Detect which cell encompasses the target text, then output its [x, y] center coordinate. 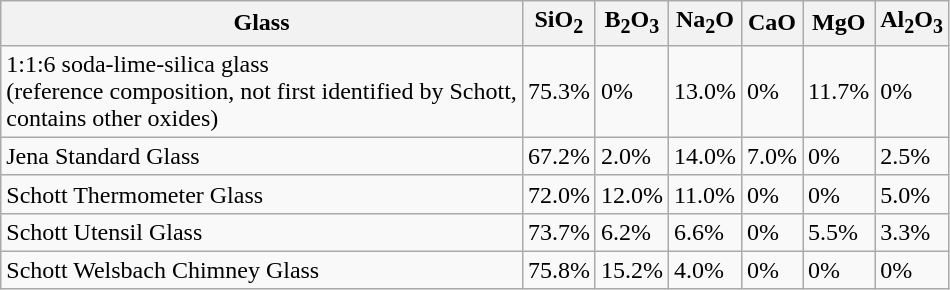
5.5% [839, 232]
11.0% [704, 194]
12.0% [632, 194]
5.0% [912, 194]
Schott Welsbach Chimney Glass [262, 270]
Schott Thermometer Glass [262, 194]
Jena Standard Glass [262, 156]
MgO [839, 23]
Al2O3 [912, 23]
4.0% [704, 270]
13.0% [704, 91]
Schott Utensil Glass [262, 232]
75.3% [558, 91]
2.0% [632, 156]
75.8% [558, 270]
14.0% [704, 156]
Na2O [704, 23]
7.0% [772, 156]
1:1:6 soda-lime-silica glass(reference composition, not first identified by Schott,contains other oxides) [262, 91]
B2O3 [632, 23]
Glass [262, 23]
3.3% [912, 232]
67.2% [558, 156]
2.5% [912, 156]
CaO [772, 23]
11.7% [839, 91]
15.2% [632, 270]
72.0% [558, 194]
6.2% [632, 232]
6.6% [704, 232]
SiO2 [558, 23]
73.7% [558, 232]
